Extract the (x, y) coordinate from the center of the cell holding the provided text.  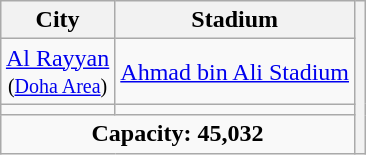
City (57, 20)
Stadium (235, 20)
Ahmad bin Ali Stadium (235, 72)
Capacity: 45,032 (177, 134)
Al Rayyan (Doha Area) (57, 72)
